Detect which cell encompasses the target text, then output its (X, Y) center coordinate. 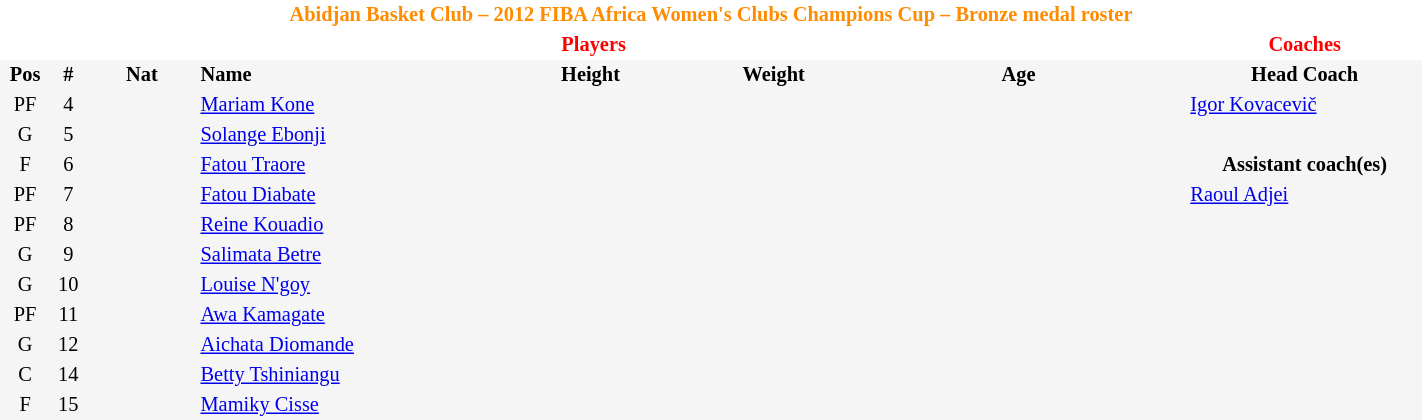
Raoul Adjei (1304, 195)
5 (68, 135)
Coaches (1304, 45)
Fatou Diabate (340, 195)
Mamiky Cisse (340, 405)
Age (1019, 75)
Mariam Kone (340, 105)
Head Coach (1304, 75)
Assistant coach(es) (1304, 165)
11 (68, 315)
9 (68, 255)
10 (68, 285)
Reine Kouadio (340, 225)
Height (591, 75)
Solange Ebonji (340, 135)
6 (68, 165)
4 (68, 105)
7 (68, 195)
Betty Tshiniangu (340, 375)
Fatou Traore (340, 165)
Salimata Betre (340, 255)
# (68, 75)
Players (594, 45)
12 (68, 345)
Aichata Diomande (340, 345)
Awa Kamagate (340, 315)
Pos (25, 75)
Abidjan Basket Club – 2012 FIBA Africa Women's Clubs Champions Cup – Bronze medal roster (711, 15)
14 (68, 375)
Nat (142, 75)
Weight (774, 75)
Name (340, 75)
15 (68, 405)
C (25, 375)
Igor Kovacevič (1304, 105)
Louise N'goy (340, 285)
8 (68, 225)
